Extract the [X, Y] coordinate from the center of the cell holding the provided text.  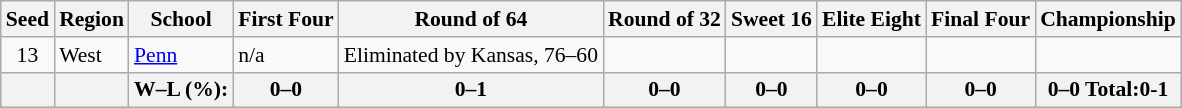
West [92, 55]
Region [92, 19]
Elite Eight [872, 19]
School [181, 19]
Championship [1108, 19]
Final Four [980, 19]
Penn [181, 55]
0–1 [471, 90]
First Four [286, 19]
Sweet 16 [772, 19]
W–L (%): [181, 90]
13 [28, 55]
0–0 Total:0-1 [1108, 90]
Round of 32 [664, 19]
Round of 64 [471, 19]
n/a [286, 55]
Seed [28, 19]
Eliminated by Kansas, 76–60 [471, 55]
